Find where the given text appears and provide that cell's center as (x, y) coordinate. 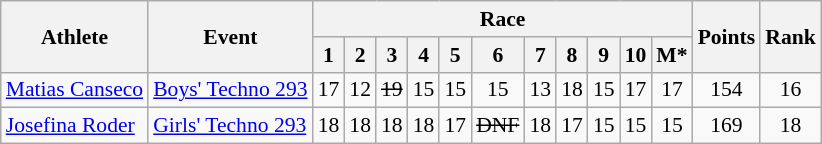
M* (672, 55)
154 (727, 90)
Points (727, 36)
3 (392, 55)
DNF (498, 126)
1 (329, 55)
9 (604, 55)
16 (790, 90)
Rank (790, 36)
Athlete (74, 36)
19 (392, 90)
13 (540, 90)
Girls' Techno 293 (230, 126)
Event (230, 36)
4 (424, 55)
Race (503, 19)
Boys' Techno 293 (230, 90)
Matias Canseco (74, 90)
8 (572, 55)
12 (360, 90)
2 (360, 55)
Josefina Roder (74, 126)
7 (540, 55)
6 (498, 55)
5 (455, 55)
169 (727, 126)
10 (636, 55)
